Capture the cell that displays the provided text and extract its [X, Y] central coordinate. 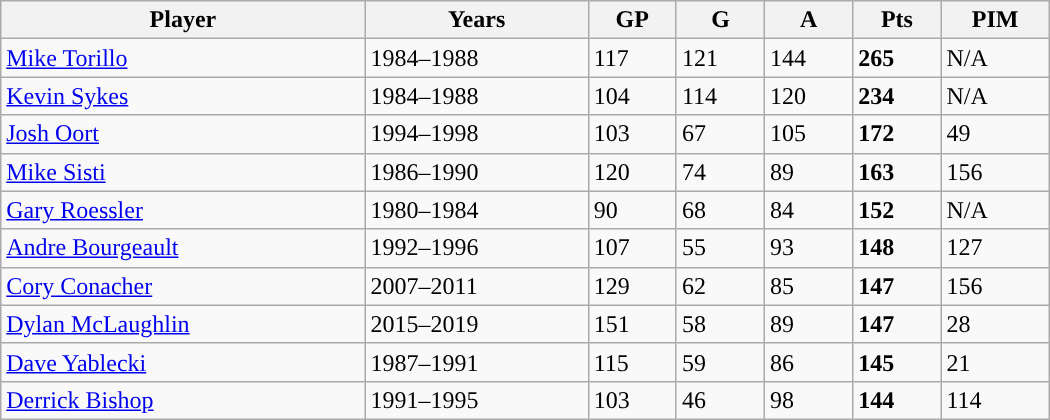
Derrick Bishop [183, 400]
Josh Oort [183, 134]
PIM [995, 20]
148 [897, 248]
151 [632, 324]
127 [995, 248]
58 [720, 324]
145 [897, 362]
84 [809, 210]
86 [809, 362]
Player [183, 20]
68 [720, 210]
Dave Yablecki [183, 362]
117 [632, 58]
Cory Conacher [183, 286]
Pts [897, 20]
67 [720, 134]
1991–1995 [476, 400]
2007–2011 [476, 286]
46 [720, 400]
55 [720, 248]
265 [897, 58]
Dylan McLaughlin [183, 324]
104 [632, 96]
1987–1991 [476, 362]
28 [995, 324]
105 [809, 134]
1992–1996 [476, 248]
Mike Torillo [183, 58]
1994–1998 [476, 134]
129 [632, 286]
90 [632, 210]
Years [476, 20]
163 [897, 172]
85 [809, 286]
1986–1990 [476, 172]
115 [632, 362]
234 [897, 96]
74 [720, 172]
59 [720, 362]
Gary Roessler [183, 210]
GP [632, 20]
121 [720, 58]
93 [809, 248]
Mike Sisti [183, 172]
107 [632, 248]
1980–1984 [476, 210]
A [809, 20]
49 [995, 134]
62 [720, 286]
2015–2019 [476, 324]
Kevin Sykes [183, 96]
172 [897, 134]
152 [897, 210]
98 [809, 400]
21 [995, 362]
Andre Bourgeault [183, 248]
G [720, 20]
